From the cell containing the given text, extract its center point as (X, Y) coordinate. 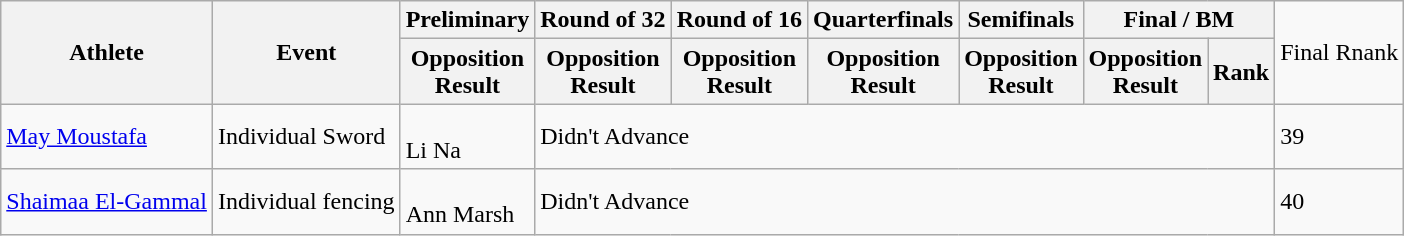
Rank (1242, 72)
Final Rnank (1340, 52)
Individual Sword (306, 136)
Individual fencing (306, 202)
Semifinals (1021, 20)
39 (1340, 136)
40 (1340, 202)
Ann Marsh (468, 202)
Li Na (468, 136)
Final / BM (1179, 20)
Round of 32 (603, 20)
Athlete (107, 52)
Preliminary (468, 20)
Shaimaa El-Gammal (107, 202)
May Moustafa (107, 136)
Round of 16 (739, 20)
Event (306, 52)
Quarterfinals (884, 20)
